Pinpoint the cell where the given text exists, returning its [x, y] midpoint coordinate. 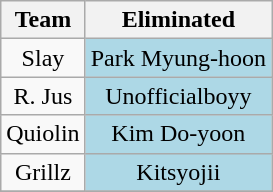
Grillz [43, 172]
Eliminated [178, 20]
Unofficialboyy [178, 96]
Slay [43, 58]
R. Jus [43, 96]
Kim Do-yoon [178, 134]
Kitsyojii [178, 172]
Team [43, 20]
Quiolin [43, 134]
Park Myung-hoon [178, 58]
